Search for the cell housing the specified text and yield its (X, Y) center coordinate. 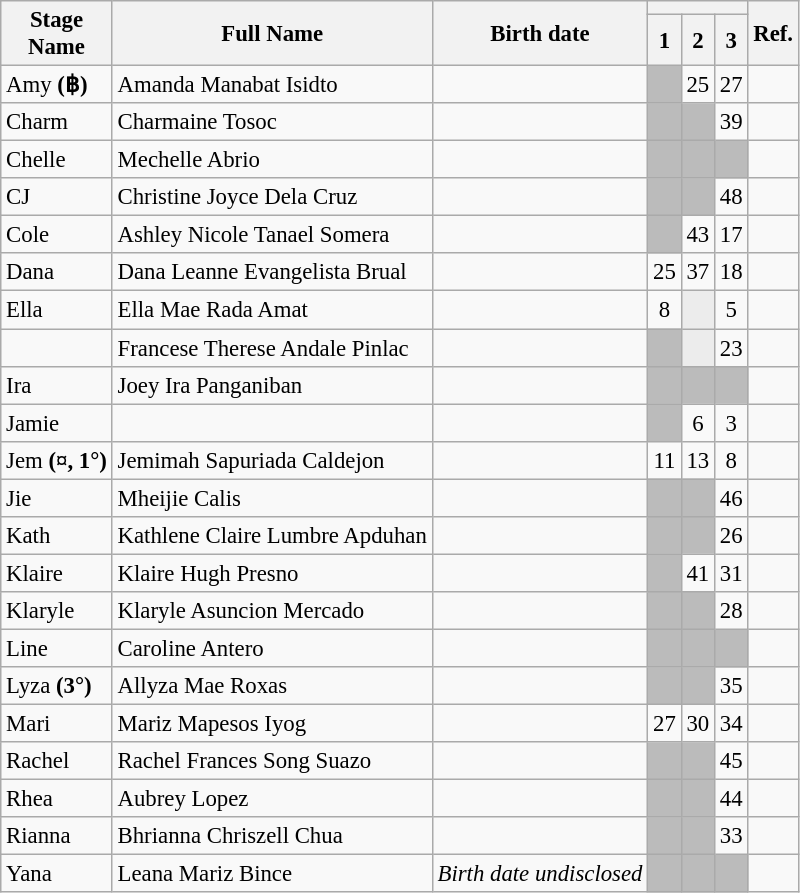
Amy (฿) (56, 85)
Rachel (56, 761)
Chelle (56, 160)
Bhrianna Chriszell Chua (272, 836)
Birth date undisclosed (540, 874)
45 (732, 761)
Charm (56, 122)
StageName (56, 34)
Jemimah Sapuriada Caldejon (272, 460)
Kathlene Claire Lumbre Apduhan (272, 536)
Leana Mariz Bince (272, 874)
18 (732, 273)
Lyza (3°) (56, 686)
35 (732, 686)
44 (732, 799)
Klaryle Asuncion Mercado (272, 611)
Mheijie Calis (272, 498)
11 (664, 460)
Cole (56, 235)
23 (732, 348)
Joey Ira Panganiban (272, 385)
Christine Joyce Dela Cruz (272, 197)
Jamie (56, 423)
43 (698, 235)
Kath (56, 536)
17 (732, 235)
37 (698, 273)
Full Name (272, 34)
6 (698, 423)
Mechelle Abrio (272, 160)
Aubrey Lopez (272, 799)
Dana Leanne Evangelista Brual (272, 273)
Allyza Mae Roxas (272, 686)
Caroline Antero (272, 648)
Ella (56, 310)
30 (698, 724)
46 (732, 498)
Rhea (56, 799)
48 (732, 197)
1 (664, 40)
41 (698, 573)
Jem (¤, 1°) (56, 460)
Ref. (773, 34)
5 (732, 310)
Yana (56, 874)
26 (732, 536)
Rianna (56, 836)
28 (732, 611)
Amanda Manabat Isidto (272, 85)
33 (732, 836)
Jie (56, 498)
Charmaine Tosoc (272, 122)
Ella Mae Rada Amat (272, 310)
Klaire Hugh Presno (272, 573)
CJ (56, 197)
Mari (56, 724)
Line (56, 648)
34 (732, 724)
Mariz Mapesos Iyog (272, 724)
Rachel Frances Song Suazo (272, 761)
Dana (56, 273)
Klaire (56, 573)
31 (732, 573)
Klaryle (56, 611)
39 (732, 122)
Birth date (540, 34)
13 (698, 460)
Ashley Nicole Tanael Somera (272, 235)
Francese Therese Andale Pinlac (272, 348)
Ira (56, 385)
2 (698, 40)
